Output the (x, y) coordinate of the center of the cell containing the given text.  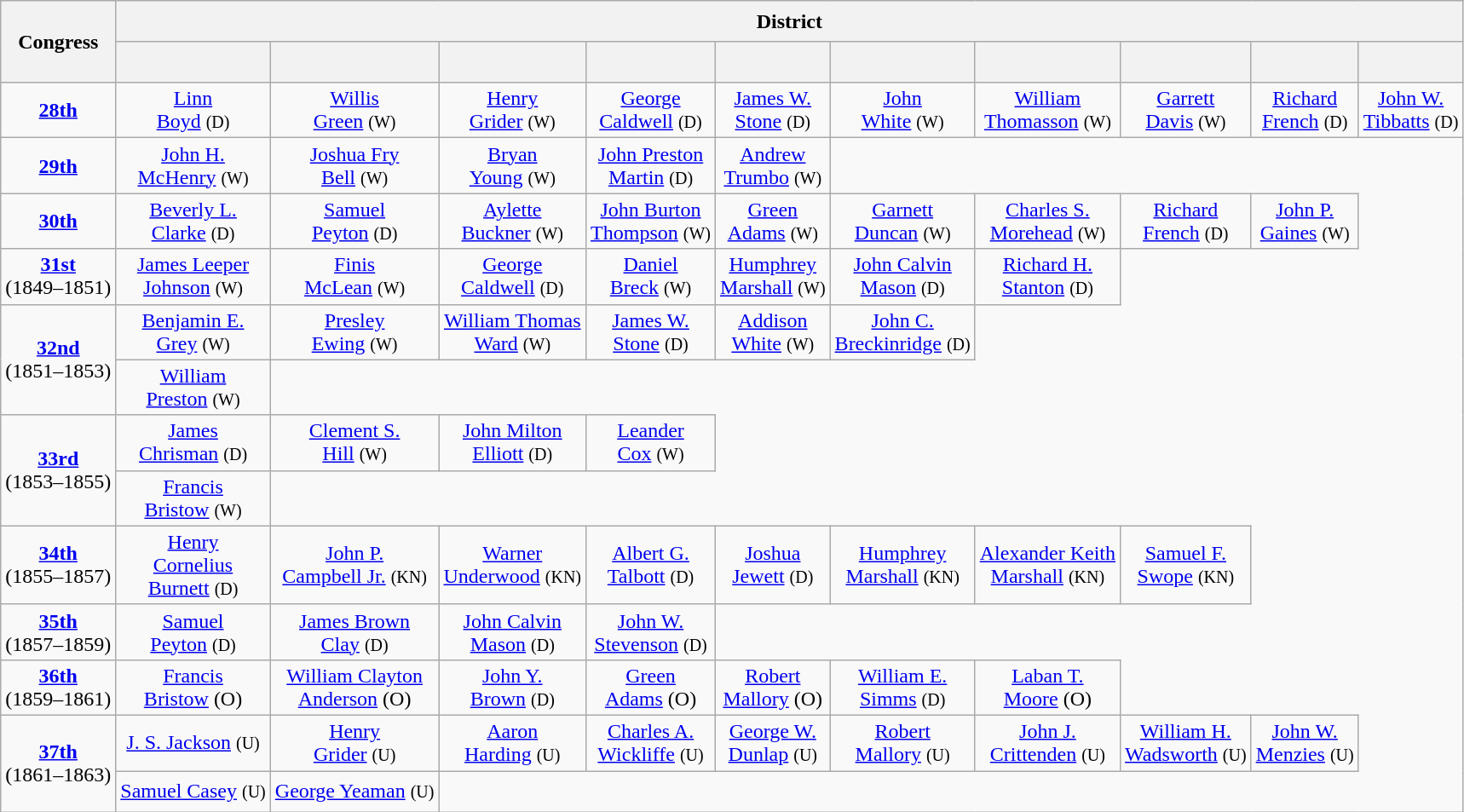
HenryGrider (W) (513, 111)
28th (58, 111)
John W.Menzies (U) (1305, 743)
Laban T.Moore (O) (1047, 687)
35th(1857–1859) (58, 632)
LinnBoyd (D) (193, 111)
J. S. Jackson (U) (193, 743)
FrancisBristow (O) (193, 687)
30th (58, 222)
GreenAdams (W) (774, 222)
AyletteBuckner (W) (513, 222)
John Y.Brown (D) (513, 687)
William H.Wadsworth (U) (1186, 743)
Clement S.Hill (W) (354, 443)
Joshua FryBell (W) (354, 165)
FinisMcLean (W) (354, 276)
33rd(1853–1855) (58, 470)
Charles A.Wickliffe (U) (651, 743)
John J.Crittenden (U) (1047, 743)
John C.Breckinridge (D) (902, 332)
WarnerUnderwood (KN) (513, 565)
John P.Campbell Jr. (KN) (354, 565)
John BurtonThompson (W) (651, 222)
DanielBreck (W) (651, 276)
HenryCorneliusBurnett (D) (193, 565)
AddisonWhite (W) (774, 332)
RobertMallory (O) (774, 687)
James BrownClay (D) (354, 632)
GarrettDavis (W) (1186, 111)
BryanYoung (W) (513, 165)
John W.Stevenson (D) (651, 632)
John W.Tibbatts (D) (1411, 111)
William ThomasWard (W) (513, 332)
William E.Simms (D) (902, 687)
George W.Dunlap (U) (774, 743)
LeanderCox (W) (651, 443)
34th(1855–1857) (58, 565)
Charles S.Morehead (W) (1047, 222)
Congress (58, 42)
John H.McHenry (W) (193, 165)
29th (58, 165)
WillisGreen (W) (354, 111)
Alexander KeithMarshall (KN) (1047, 565)
Beverly L.Clarke (D) (193, 222)
John MiltonElliott (D) (513, 443)
WilliamPreston (W) (193, 387)
GarnettDuncan (W) (902, 222)
Richard H.Stanton (D) (1047, 276)
JohnWhite (W) (902, 111)
FrancisBristow (W) (193, 498)
HumphreyMarshall (W) (774, 276)
HenryGrider (U) (354, 743)
Benjamin E.Grey (W) (193, 332)
37th(1861–1863) (58, 763)
AaronHarding (U) (513, 743)
HumphreyMarshall (KN) (902, 565)
32nd(1851–1853) (58, 360)
AndrewTrumbo (W) (774, 165)
WilliamThomasson (W) (1047, 111)
Albert G.Talbott (D) (651, 565)
District (789, 21)
Samuel F.Swope (KN) (1186, 565)
Samuel Casey (U) (193, 791)
JoshuaJewett (D) (774, 565)
GreenAdams (O) (651, 687)
RobertMallory (U) (902, 743)
James LeeperJohnson (W) (193, 276)
PresleyEwing (W) (354, 332)
George Yeaman (U) (354, 791)
John P.Gaines (W) (1305, 222)
William ClaytonAnderson (O) (354, 687)
36th(1859–1861) (58, 687)
JamesChrisman (D) (193, 443)
John PrestonMartin (D) (651, 165)
31st(1849–1851) (58, 276)
